From the cell containing the given text, extract its center point as (x, y) coordinate. 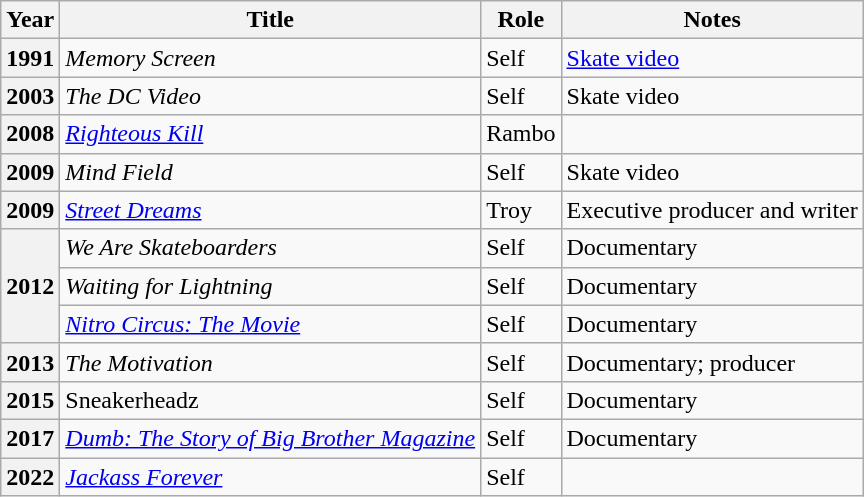
Year (30, 20)
2015 (30, 400)
Troy (521, 210)
Righteous Kill (270, 134)
Role (521, 20)
2008 (30, 134)
2017 (30, 438)
Dumb: The Story of Big Brother Magazine (270, 438)
2003 (30, 96)
The Motivation (270, 362)
2013 (30, 362)
We Are Skateboarders (270, 248)
Executive producer and writer (712, 210)
1991 (30, 58)
2012 (30, 286)
2022 (30, 477)
Rambo (521, 134)
Street Dreams (270, 210)
Title (270, 20)
Documentary; producer (712, 362)
Waiting for Lightning (270, 286)
Mind Field (270, 172)
The DC Video (270, 96)
Sneakerheadz (270, 400)
Jackass Forever (270, 477)
Memory Screen (270, 58)
Nitro Circus: The Movie (270, 324)
Notes (712, 20)
